Find where the given text appears and provide that cell's center as (X, Y) coordinate. 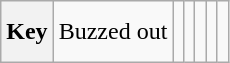
Key (27, 32)
Buzzed out (113, 32)
